Return [x, y] of the center of cell containing provided text 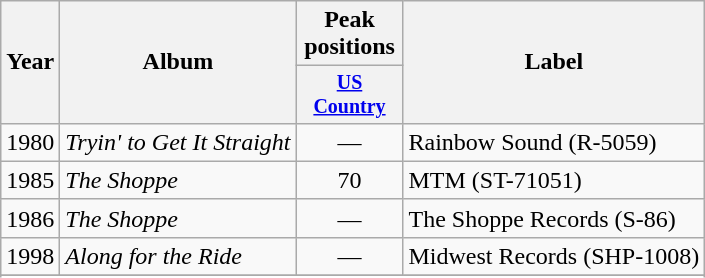
70 [350, 180]
The Shoppe Records (S-86) [554, 218]
Peak positions [350, 34]
Year [30, 62]
1998 [30, 256]
MTM (ST-71051) [554, 180]
Along for the Ride [178, 256]
1986 [30, 218]
Rainbow Sound (R-5059) [554, 142]
Tryin' to Get It Straight [178, 142]
Album [178, 62]
1985 [30, 180]
Label [554, 62]
Midwest Records (SHP-1008) [554, 256]
1980 [30, 142]
US Country [350, 94]
